For the text-containing cell, return its midpoint in (X, Y) coordinate format. 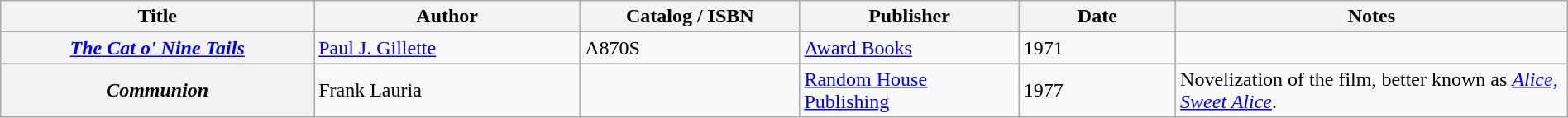
1971 (1097, 48)
1977 (1097, 91)
Novelization of the film, better known as Alice, Sweet Alice. (1372, 91)
Random House Publishing (910, 91)
The Cat o' Nine Tails (157, 48)
Notes (1372, 17)
Frank Lauria (447, 91)
Publisher (910, 17)
Catalog / ISBN (690, 17)
Author (447, 17)
A870S (690, 48)
Communion (157, 91)
Award Books (910, 48)
Title (157, 17)
Paul J. Gillette (447, 48)
Date (1097, 17)
